Provide the (x, y) coordinate of the cell's center where the given text is located.  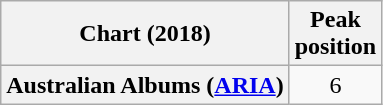
Australian Albums (ARIA) (145, 85)
Peak position (335, 34)
6 (335, 85)
Chart (2018) (145, 34)
